Scan for the cell matching the given text and deliver its [x, y] coordinate at center. 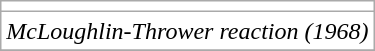
McLoughlin-Thrower reaction (1968) [188, 31]
